Return (x, y) of the center of cell containing provided text 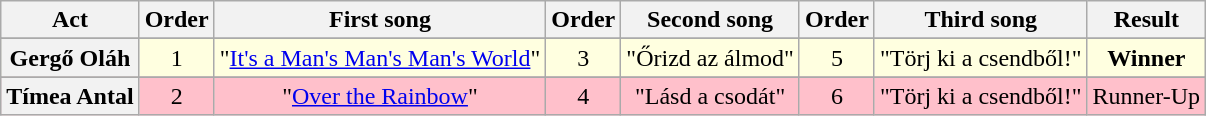
Result (1146, 20)
"Over the Rainbow" (380, 96)
6 (836, 96)
"Őrizd az álmod" (710, 58)
3 (584, 58)
1 (176, 58)
Gergő Oláh (70, 58)
Winner (1146, 58)
Act (70, 20)
5 (836, 58)
Second song (710, 20)
Third song (980, 20)
Runner-Up (1146, 96)
"It's a Man's Man's Man's World" (380, 58)
4 (584, 96)
2 (176, 96)
Tímea Antal (70, 96)
First song (380, 20)
"Lásd a csodát" (710, 96)
